Identify which cell holds the provided text, then report its [x, y] central coordinate. 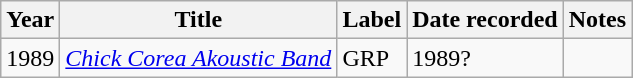
Chick Corea Akoustic Band [198, 58]
Label [372, 20]
Notes [597, 20]
1989 [30, 58]
1989? [486, 58]
GRP [372, 58]
Year [30, 20]
Title [198, 20]
Date recorded [486, 20]
